Pinpoint the cell where the given text exists, returning its [x, y] midpoint coordinate. 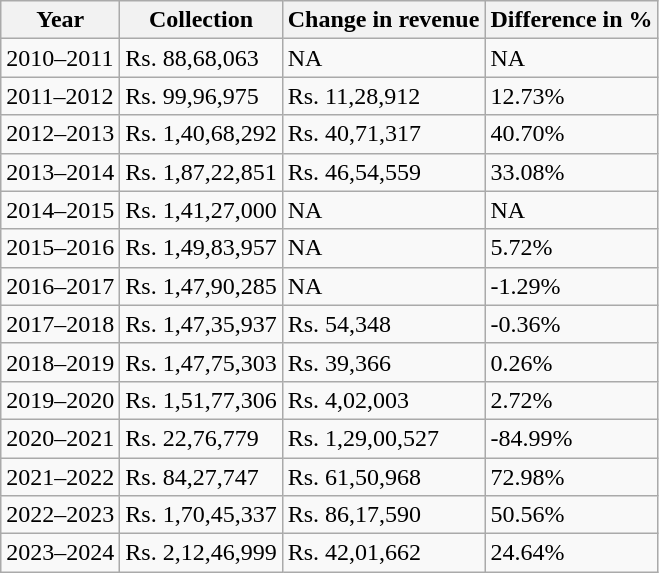
33.08% [572, 172]
Rs. 1,70,45,337 [201, 515]
2019–2020 [60, 400]
Rs. 40,71,317 [384, 134]
0.26% [572, 362]
50.56% [572, 515]
-0.36% [572, 324]
Rs. 88,68,063 [201, 58]
Rs. 1,40,68,292 [201, 134]
Rs. 99,96,975 [201, 96]
2014–2015 [60, 210]
2011–2012 [60, 96]
Collection [201, 20]
2021–2022 [60, 477]
Rs. 4,02,003 [384, 400]
Rs. 1,29,00,527 [384, 438]
2012–2013 [60, 134]
2022–2023 [60, 515]
Rs. 39,366 [384, 362]
40.70% [572, 134]
Rs. 86,17,590 [384, 515]
Rs. 54,348 [384, 324]
Year [60, 20]
-84.99% [572, 438]
2010–2011 [60, 58]
2015–2016 [60, 248]
2018–2019 [60, 362]
Difference in % [572, 20]
2016–2017 [60, 286]
2023–2024 [60, 553]
24.64% [572, 553]
Rs. 22,76,779 [201, 438]
2013–2014 [60, 172]
2.72% [572, 400]
Rs. 42,01,662 [384, 553]
Rs. 1,87,22,851 [201, 172]
Change in revenue [384, 20]
12.73% [572, 96]
2017–2018 [60, 324]
72.98% [572, 477]
Rs. 1,49,83,957 [201, 248]
Rs. 1,47,75,303 [201, 362]
Rs. 1,51,77,306 [201, 400]
5.72% [572, 248]
Rs. 11,28,912 [384, 96]
Rs. 1,47,35,937 [201, 324]
Rs. 84,27,747 [201, 477]
Rs. 61,50,968 [384, 477]
-1.29% [572, 286]
Rs. 1,47,90,285 [201, 286]
Rs. 46,54,559 [384, 172]
2020–2021 [60, 438]
Rs. 1,41,27,000 [201, 210]
Rs. 2,12,46,999 [201, 553]
